Return the (x, y) coordinate for the center point of the cell that contains the specified text.  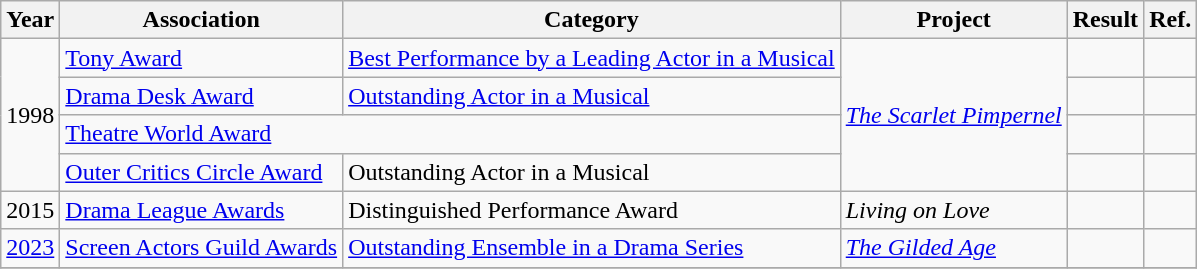
1998 (30, 115)
Outstanding Ensemble in a Drama Series (592, 248)
The Gilded Age (954, 248)
Project (954, 20)
Tony Award (202, 58)
Outer Critics Circle Award (202, 172)
Association (202, 20)
Theatre World Award (450, 134)
Year (30, 20)
Screen Actors Guild Awards (202, 248)
Drama Desk Award (202, 96)
The Scarlet Pimpernel (954, 115)
2015 (30, 210)
Best Performance by a Leading Actor in a Musical (592, 58)
Living on Love (954, 210)
Category (592, 20)
Ref. (1170, 20)
Result (1105, 20)
2023 (30, 248)
Distinguished Performance Award (592, 210)
Drama League Awards (202, 210)
